Capture the cell that displays the provided text and extract its (x, y) central coordinate. 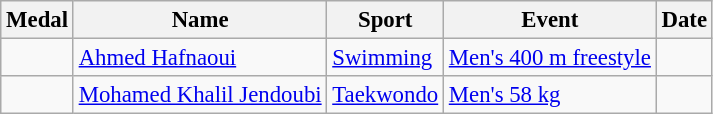
Men's 58 kg (550, 95)
Ahmed Hafnaoui (200, 58)
Medal (38, 20)
Date (684, 20)
Swimming (386, 58)
Sport (386, 20)
Men's 400 m freestyle (550, 58)
Taekwondo (386, 95)
Event (550, 20)
Name (200, 20)
Mohamed Khalil Jendoubi (200, 95)
